Search for the cell housing the specified text and yield its (X, Y) center coordinate. 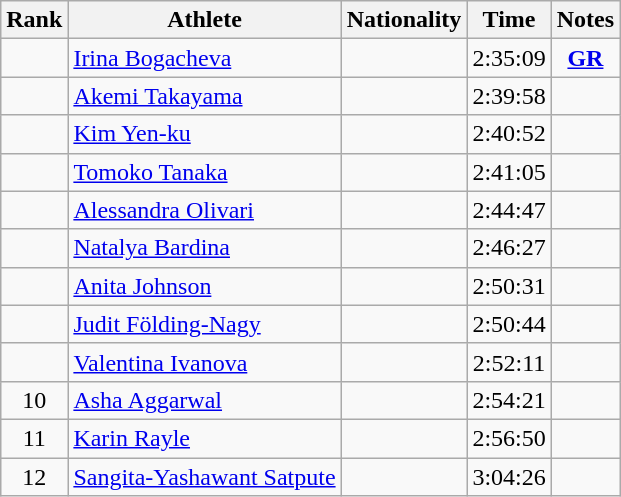
GR (585, 58)
Nationality (404, 20)
2:44:47 (509, 210)
Kim Yen-ku (204, 134)
2:50:31 (509, 286)
10 (34, 400)
Valentina Ivanova (204, 362)
2:41:05 (509, 172)
Rank (34, 20)
Akemi Takayama (204, 96)
Natalya Bardina (204, 248)
Judit Földing-Nagy (204, 324)
12 (34, 477)
3:04:26 (509, 477)
Alessandra Olivari (204, 210)
Sangita-Yashawant Satpute (204, 477)
11 (34, 438)
2:46:27 (509, 248)
2:35:09 (509, 58)
Time (509, 20)
Tomoko Tanaka (204, 172)
Anita Johnson (204, 286)
Asha Aggarwal (204, 400)
2:56:50 (509, 438)
Karin Rayle (204, 438)
Athlete (204, 20)
2:52:11 (509, 362)
2:40:52 (509, 134)
Irina Bogacheva (204, 58)
2:39:58 (509, 96)
2:50:44 (509, 324)
Notes (585, 20)
2:54:21 (509, 400)
